Determine the (X, Y) coordinate at the center of the cell enclosing the given text.  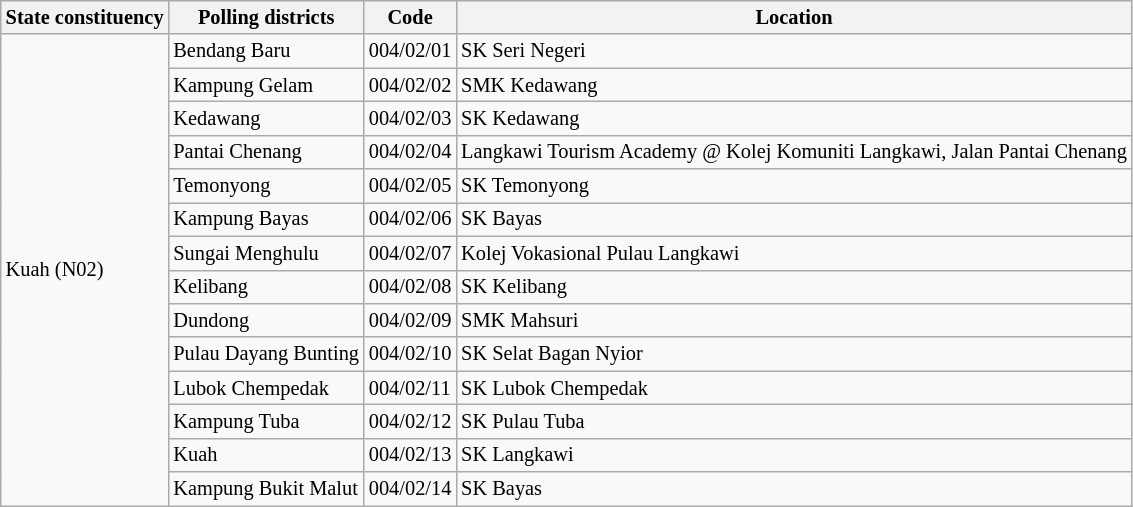
SK Selat Bagan Nyior (794, 354)
004/02/04 (410, 152)
Location (794, 17)
SK Temonyong (794, 186)
004/02/02 (410, 85)
SMK Kedawang (794, 85)
Sungai Menghulu (266, 253)
SK Langkawi (794, 455)
SK Seri Negeri (794, 51)
SK Kedawang (794, 118)
Kampung Gelam (266, 85)
Polling districts (266, 17)
Kampung Tuba (266, 421)
004/02/08 (410, 287)
004/02/12 (410, 421)
004/02/10 (410, 354)
State constituency (85, 17)
004/02/14 (410, 489)
Langkawi Tourism Academy @ Kolej Komuniti Langkawi, Jalan Pantai Chenang (794, 152)
Code (410, 17)
SK Kelibang (794, 287)
004/02/01 (410, 51)
004/02/09 (410, 320)
Pantai Chenang (266, 152)
Kampung Bukit Malut (266, 489)
Kuah (N02) (85, 270)
Pulau Dayang Bunting (266, 354)
SK Lubok Chempedak (794, 388)
SMK Mahsuri (794, 320)
004/02/06 (410, 219)
Kelibang (266, 287)
Temonyong (266, 186)
Bendang Baru (266, 51)
Lubok Chempedak (266, 388)
004/02/07 (410, 253)
004/02/13 (410, 455)
SK Pulau Tuba (794, 421)
004/02/03 (410, 118)
Dundong (266, 320)
Kedawang (266, 118)
004/02/05 (410, 186)
Kuah (266, 455)
Kolej Vokasional Pulau Langkawi (794, 253)
Kampung Bayas (266, 219)
004/02/11 (410, 388)
